Return (x, y) of the center of cell containing provided text 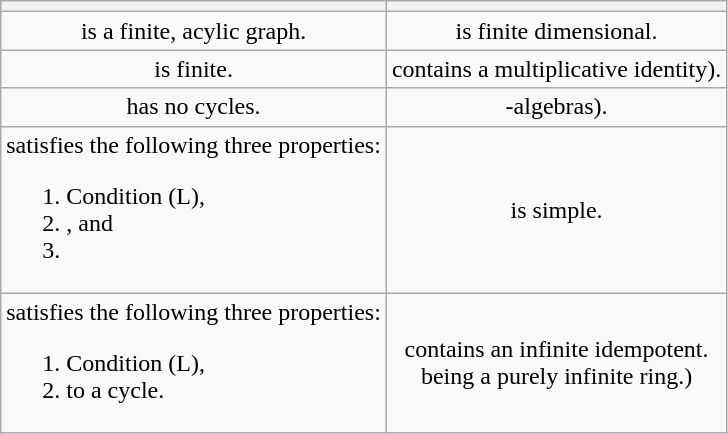
is simple. (556, 210)
-algebras). (556, 107)
is a finite, acylic graph. (194, 31)
satisfies the following three properties:Condition (L),, and (194, 210)
has no cycles. (194, 107)
satisfies the following three properties:Condition (L), to a cycle. (194, 363)
is finite dimensional. (556, 31)
contains an infinite idempotent. being a purely infinite ring.) (556, 363)
is finite. (194, 69)
contains a multiplicative identity). (556, 69)
